Provide the [x, y] coordinate of the cell's center where the given text is located.  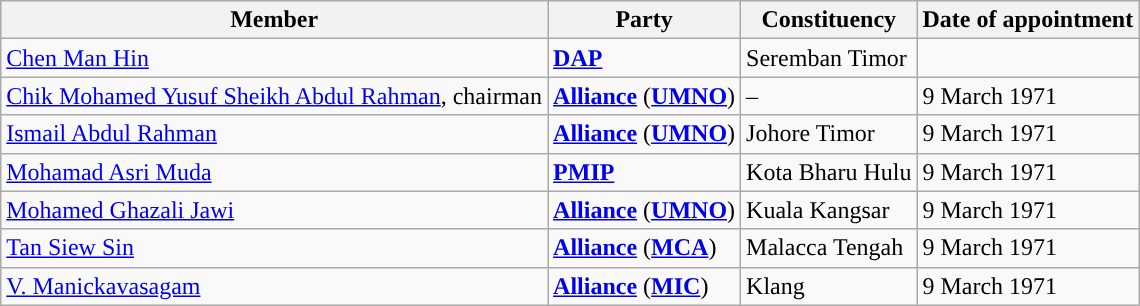
Member [274, 20]
Mohamed Ghazali Jawi [274, 210]
DAP [644, 58]
Party [644, 20]
Alliance (MIC) [644, 286]
Mohamad Asri Muda [274, 172]
PMIP [644, 172]
Malacca Tengah [829, 248]
Kuala Kangsar [829, 210]
Alliance (MCA) [644, 248]
V. Manickavasagam [274, 286]
Constituency [829, 20]
Tan Siew Sin [274, 248]
Kota Bharu Hulu [829, 172]
Ismail Abdul Rahman [274, 134]
Chen Man Hin [274, 58]
Date of appointment [1028, 20]
Klang [829, 286]
Seremban Timor [829, 58]
Johore Timor [829, 134]
– [829, 96]
Chik Mohamed Yusuf Sheikh Abdul Rahman, chairman [274, 96]
